Return the [x, y] coordinate for the center point of the cell that contains the specified text.  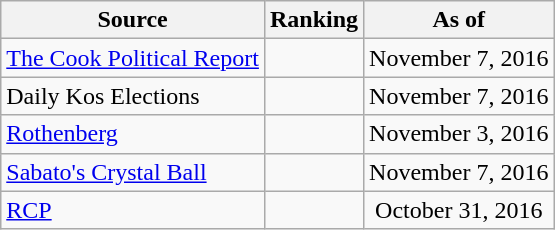
Ranking [314, 20]
Source [133, 20]
Sabato's Crystal Ball [133, 172]
As of [459, 20]
Rothenberg [133, 134]
November 3, 2016 [459, 134]
RCP [133, 210]
The Cook Political Report [133, 58]
Daily Kos Elections [133, 96]
October 31, 2016 [459, 210]
